Find where the given text appears and provide that cell's center as [X, Y] coordinate. 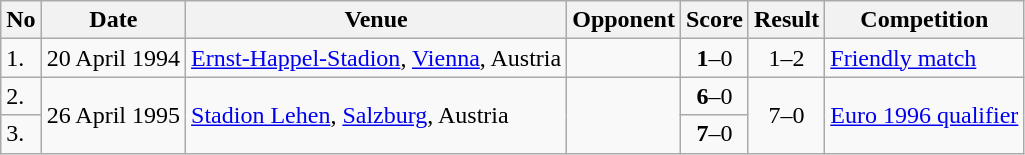
6–0 [714, 96]
1. [21, 58]
1–2 [786, 58]
1–0 [714, 58]
Venue [376, 20]
Euro 1996 qualifier [924, 115]
26 April 1995 [113, 115]
Competition [924, 20]
Ernst-Happel-Stadion, Vienna, Austria [376, 58]
20 April 1994 [113, 58]
2. [21, 96]
Date [113, 20]
Stadion Lehen, Salzburg, Austria [376, 115]
Score [714, 20]
Friendly match [924, 58]
3. [21, 134]
Opponent [624, 20]
No [21, 20]
Result [786, 20]
